Identify which cell holds the provided text, then report its (x, y) central coordinate. 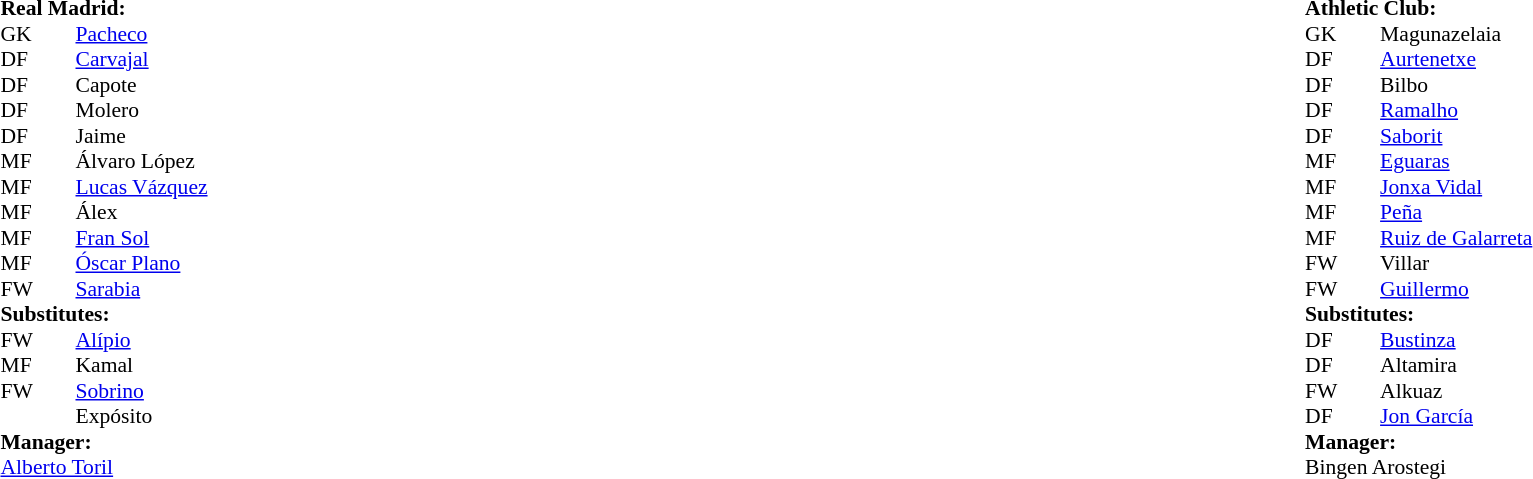
Eguaras (1456, 161)
Saborit (1456, 136)
Ramalho (1456, 111)
Villar (1456, 263)
Sobrino (142, 391)
Guillermo (1456, 289)
Altamira (1456, 365)
Molero (142, 111)
Jonxa Vidal (1456, 187)
Aurtenetxe (1456, 59)
Jaime (142, 136)
Carvajal (142, 59)
Ruiz de Galarreta (1456, 238)
Alípio (142, 340)
Expósito (142, 417)
Fran Sol (142, 238)
Bilbo (1456, 85)
Jon García (1456, 417)
Óscar Plano (142, 263)
Álex (142, 213)
Sarabia (142, 289)
Kamal (142, 365)
Magunazelaia (1456, 34)
Alkuaz (1456, 391)
Bustinza (1456, 340)
Álvaro López (142, 161)
Capote (142, 85)
Lucas Vázquez (142, 187)
Pacheco (142, 34)
Peña (1456, 213)
